Output the [x, y] coordinate of the center of the cell containing the given text.  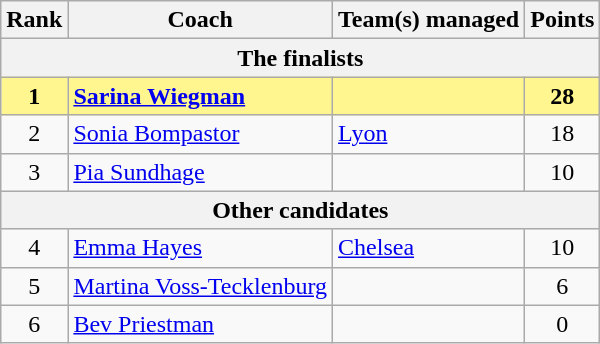
28 [562, 96]
Pia Sundhage [200, 172]
5 [34, 286]
Coach [200, 20]
Sonia Bompastor [200, 134]
Team(s) managed [429, 20]
Other candidates [300, 210]
2 [34, 134]
Points [562, 20]
Lyon [429, 134]
Bev Priestman [200, 324]
18 [562, 134]
Rank [34, 20]
3 [34, 172]
4 [34, 248]
Martina Voss-Tecklenburg [200, 286]
The finalists [300, 58]
Emma Hayes [200, 248]
Sarina Wiegman [200, 96]
1 [34, 96]
0 [562, 324]
Chelsea [429, 248]
